Provide the (x, y) coordinate of the cell's center where the given text is located.  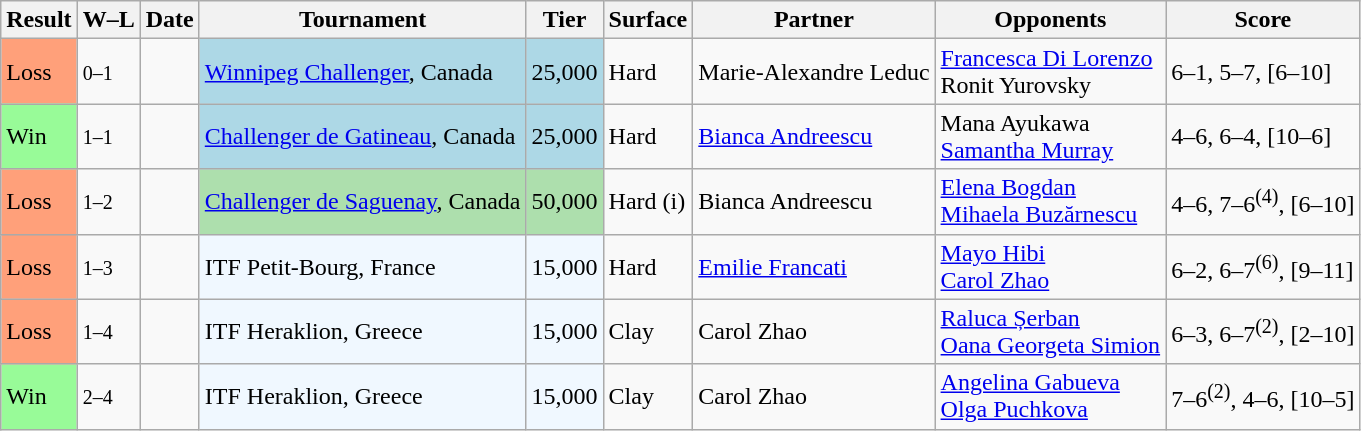
Raluca Șerban Oana Georgeta Simion (1050, 332)
6–1, 5–7, [6–10] (1263, 72)
4–6, 7–6(4), [6–10] (1263, 202)
Mana Ayukawa Samantha Murray (1050, 136)
50,000 (564, 202)
1–3 (108, 266)
Mayo Hibi Carol Zhao (1050, 266)
Partner (814, 20)
2–4 (108, 396)
Francesca Di Lorenzo Ronit Yurovsky (1050, 72)
Score (1263, 20)
Result (39, 20)
1–1 (108, 136)
4–6, 6–4, [10–6] (1263, 136)
Challenger de Saguenay, Canada (362, 202)
Date (170, 20)
7–6(2), 4–6, [10–5] (1263, 396)
0–1 (108, 72)
6–3, 6–7(2), [2–10] (1263, 332)
6–2, 6–7(6), [9–11] (1263, 266)
Emilie Francati (814, 266)
1–4 (108, 332)
Hard (i) (648, 202)
ITF Petit-Bourg, France (362, 266)
Angelina Gabueva Olga Puchkova (1050, 396)
Tier (564, 20)
Challenger de Gatineau, Canada (362, 136)
Elena Bogdan Mihaela Buzărnescu (1050, 202)
Tournament (362, 20)
Marie-Alexandre Leduc (814, 72)
Opponents (1050, 20)
Surface (648, 20)
Winnipeg Challenger, Canada (362, 72)
W–L (108, 20)
1–2 (108, 202)
